Search for the cell housing the specified text and yield its [x, y] center coordinate. 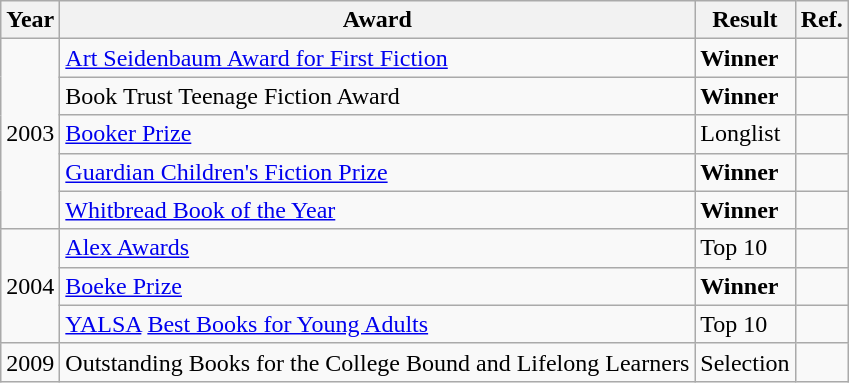
YALSA Best Books for Young Adults [378, 324]
Whitbread Book of the Year [378, 210]
Outstanding Books for the College Bound and Lifelong Learners [378, 362]
Year [30, 20]
Booker Prize [378, 134]
Boeke Prize [378, 286]
Book Trust Teenage Fiction Award [378, 96]
2003 [30, 134]
2004 [30, 286]
Selection [745, 362]
Guardian Children's Fiction Prize [378, 172]
Art Seidenbaum Award for First Fiction [378, 58]
Ref. [822, 20]
Alex Awards [378, 248]
Award [378, 20]
Result [745, 20]
Longlist [745, 134]
2009 [30, 362]
